Capture the cell that displays the provided text and extract its (x, y) central coordinate. 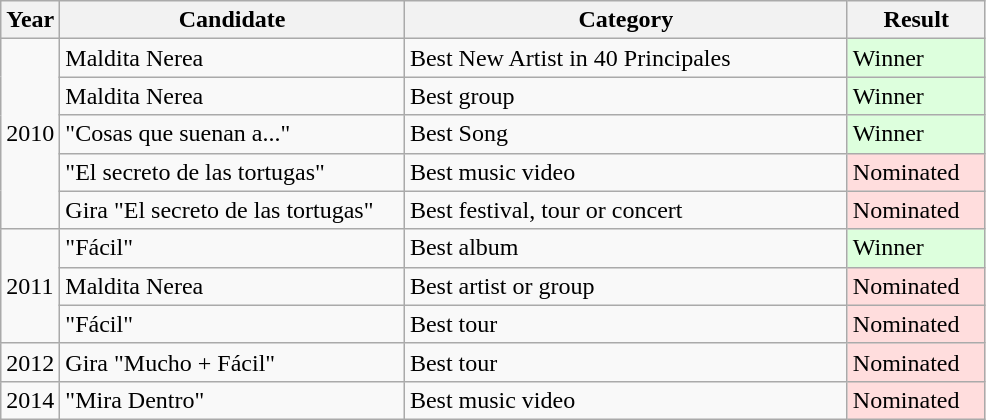
Best group (626, 96)
Best festival, tour or concert (626, 210)
Result (916, 20)
Category (626, 20)
Gira "El secreto de las tortugas" (232, 210)
"Mira Dentro" (232, 400)
Candidate (232, 20)
Gira "Mucho + Fácil" (232, 362)
Year (30, 20)
Best Song (626, 134)
2011 (30, 286)
2010 (30, 134)
Best album (626, 248)
"Cosas que suenan a..." (232, 134)
2014 (30, 400)
Best artist or group (626, 286)
"El secreto de las tortugas" (232, 172)
Best New Artist in 40 Principales (626, 58)
2012 (30, 362)
